Output the (X, Y) coordinate of the center of the cell containing the given text.  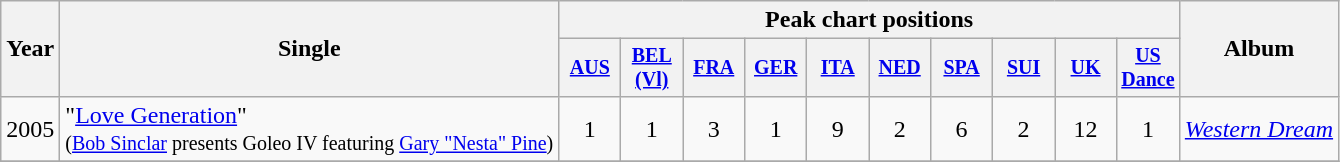
ITA (838, 68)
UK (1086, 68)
BEL(Vl) (652, 68)
Peak chart positions (870, 20)
Album (1258, 49)
SUI (1024, 68)
Year (30, 49)
AUS (590, 68)
SPA (962, 68)
NED (900, 68)
6 (962, 128)
USDance (1148, 68)
2005 (30, 128)
9 (838, 128)
GER (776, 68)
3 (714, 128)
Western Dream (1258, 128)
FRA (714, 68)
Single (310, 49)
12 (1086, 128)
"Love Generation" (Bob Sinclar presents Goleo IV featuring Gary "Nesta" Pine) (310, 128)
